Identify which cell holds the provided text, then report its [x, y] central coordinate. 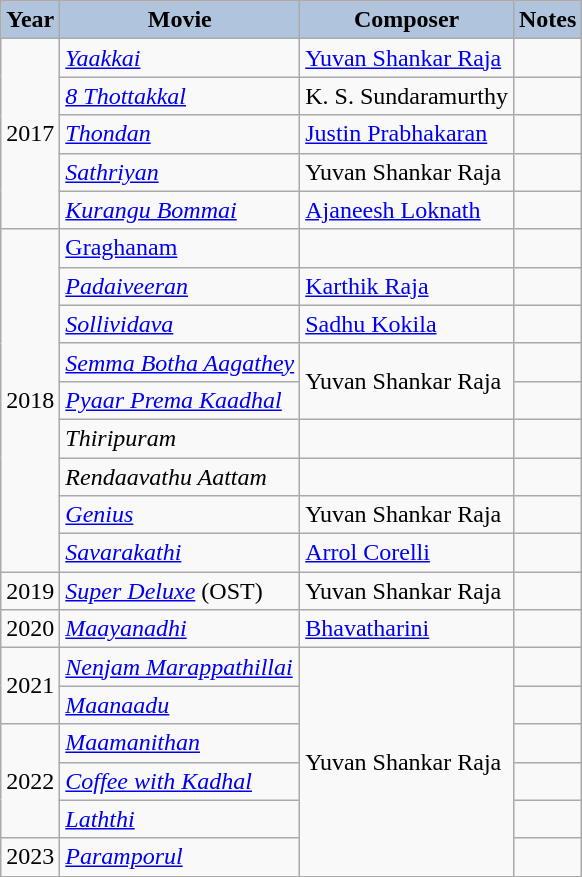
Yaakkai [180, 58]
Karthik Raja [407, 286]
Laththi [180, 819]
Savarakathi [180, 553]
Maamanithan [180, 743]
Sathriyan [180, 172]
Maanaadu [180, 705]
Kurangu Bommai [180, 210]
Maayanadhi [180, 629]
Paramporul [180, 857]
Genius [180, 515]
Rendaavathu Aattam [180, 477]
2021 [30, 686]
Thondan [180, 134]
Movie [180, 20]
Super Deluxe (OST) [180, 591]
2017 [30, 134]
Year [30, 20]
Graghanam [180, 248]
Ajaneesh Loknath [407, 210]
K. S. Sundaramurthy [407, 96]
Coffee with Kadhal [180, 781]
2018 [30, 400]
2019 [30, 591]
2020 [30, 629]
Composer [407, 20]
Arrol Corelli [407, 553]
Sadhu Kokila [407, 324]
Justin Prabhakaran [407, 134]
Padaiveeran [180, 286]
Pyaar Prema Kaadhal [180, 400]
Nenjam Marappathillai [180, 667]
Thiripuram [180, 438]
2022 [30, 781]
Bhavatharini [407, 629]
Semma Botha Aagathey [180, 362]
8 Thottakkal [180, 96]
2023 [30, 857]
Sollividava [180, 324]
Notes [547, 20]
